Find where the given text appears and provide that cell's center as [x, y] coordinate. 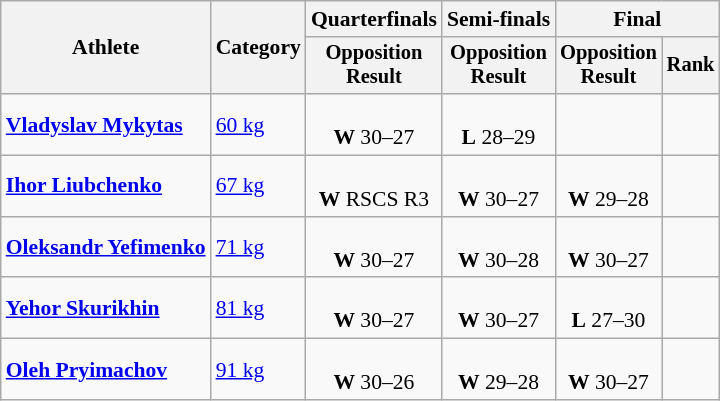
81 kg [258, 308]
71 kg [258, 248]
67 kg [258, 186]
Category [258, 48]
W 30–28 [498, 248]
Rank [691, 66]
Final [637, 19]
L 27–30 [608, 308]
Ihor Liubchenko [106, 186]
Quarterfinals [374, 19]
Yehor Skurikhin [106, 308]
W RSCS R3 [374, 186]
L 28–29 [498, 124]
W 30–26 [374, 370]
Vladyslav Mykytas [106, 124]
Oleksandr Yefimenko [106, 248]
60 kg [258, 124]
91 kg [258, 370]
Semi-finals [498, 19]
Oleh Pryimachov [106, 370]
Athlete [106, 48]
